Return the (X, Y) coordinate for the center point of the cell that contains the specified text.  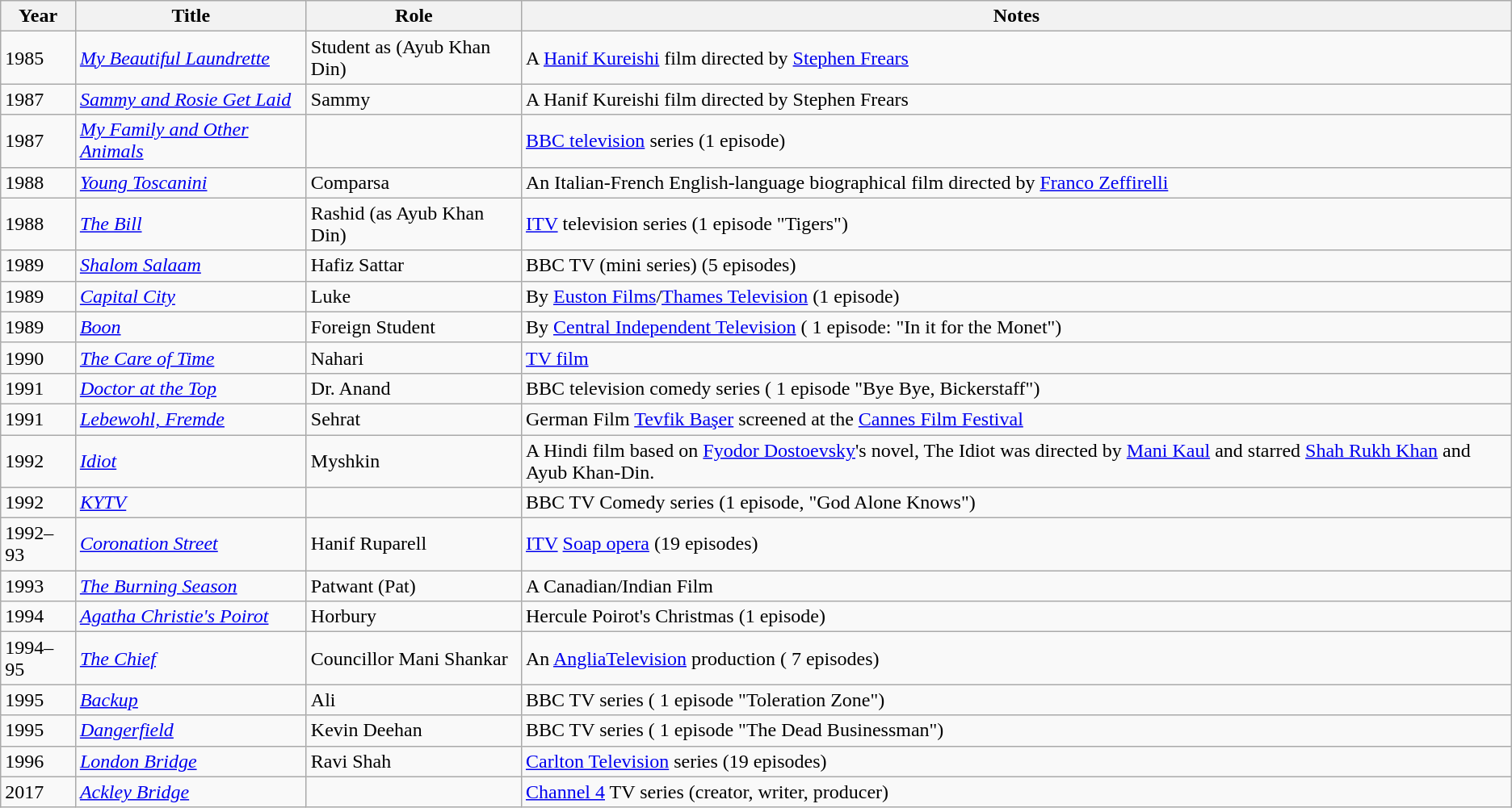
Doctor at the Top (191, 388)
My Beautiful Laundrette (191, 58)
1985 (39, 58)
Student as (Ayub Khan Din) (414, 58)
Channel 4 TV series (creator, writer, producer) (1016, 792)
BBC TV series ( 1 episode "Toleration Zone") (1016, 700)
German Film Tevfik Başer screened at the Cannes Film Festival (1016, 419)
Capital City (191, 296)
Shalom Salaam (191, 266)
BBC television comedy series ( 1 episode "Bye Bye, Bickerstaff") (1016, 388)
1990 (39, 358)
Foreign Student (414, 327)
The Burning Season (191, 586)
The Care of Time (191, 358)
KYTV (191, 503)
Kevin Deehan (414, 731)
Backup (191, 700)
Dr. Anand (414, 388)
Coronation Street (191, 544)
1994 (39, 617)
Agatha Christie's Poirot (191, 617)
Hanif Ruparell (414, 544)
Dangerfield (191, 731)
Sammy (414, 99)
Rashid (as Ayub Khan Din) (414, 224)
Ali (414, 700)
By Euston Films/Thames Television (1 episode) (1016, 296)
Ackley Bridge (191, 792)
Comparsa (414, 182)
BBC television series (1 episode) (1016, 140)
1996 (39, 761)
ITV television series (1 episode "Tigers") (1016, 224)
The Chief (191, 659)
My Family and Other Animals (191, 140)
Councillor Mani Shankar (414, 659)
1992–93 (39, 544)
Hercule Poirot's Christmas (1 episode) (1016, 617)
Patwant (Pat) (414, 586)
Myshkin (414, 460)
Lebewohl, Fremde (191, 419)
The Bill (191, 224)
Boon (191, 327)
BBC TV series ( 1 episode "The Dead Businessman") (1016, 731)
TV film (1016, 358)
Carlton Television series (19 episodes) (1016, 761)
Sehrat (414, 419)
London Bridge (191, 761)
ITV Soap opera (19 episodes) (1016, 544)
Title (191, 16)
Nahari (414, 358)
1993 (39, 586)
An Italian-French English-language biographical film directed by Franco Zeffirelli (1016, 182)
Hafiz Sattar (414, 266)
Idiot (191, 460)
Young Toscanini (191, 182)
Luke (414, 296)
Notes (1016, 16)
Horbury (414, 617)
Ravi Shah (414, 761)
2017 (39, 792)
BBC TV Comedy series (1 episode, "God Alone Knows") (1016, 503)
By Central Independent Television ( 1 episode: "In it for the Monet") (1016, 327)
A Canadian/Indian Film (1016, 586)
1994–95 (39, 659)
Role (414, 16)
Year (39, 16)
Sammy and Rosie Get Laid (191, 99)
An AngliaTelevision production ( 7 episodes) (1016, 659)
A Hindi film based on Fyodor Dostoevsky's novel, The Idiot was directed by Mani Kaul and starred Shah Rukh Khan and Ayub Khan-Din. (1016, 460)
BBC TV (mini series) (5 episodes) (1016, 266)
